Locate the cell with the specified text and output its [x, y] center coordinate. 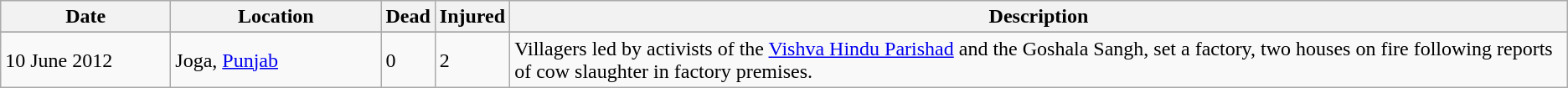
Injured [472, 17]
0 [408, 60]
Dead [408, 17]
Description [1039, 17]
Location [276, 17]
2 [472, 60]
Joga, Punjab [276, 60]
10 June 2012 [85, 60]
Date [85, 17]
